Provide the (x, y) coordinate of the cell's center where the given text is located.  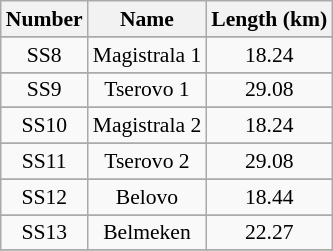
Belmeken (148, 233)
SS13 (44, 233)
Name (148, 19)
SS9 (44, 90)
SS12 (44, 197)
18.44 (269, 197)
Magistrala 1 (148, 55)
SS8 (44, 55)
Tserovo 2 (148, 162)
Magistrala 2 (148, 126)
22.27 (269, 233)
SS11 (44, 162)
Number (44, 19)
Tserovo 1 (148, 90)
SS10 (44, 126)
Length (km) (269, 19)
Belovo (148, 197)
